Output the [X, Y] coordinate of the center of the cell containing the given text.  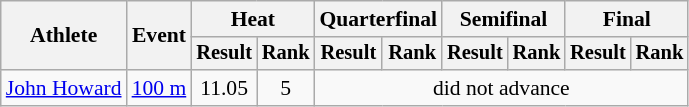
Quarterfinal [378, 19]
100 m [160, 88]
11.05 [224, 88]
Event [160, 36]
Heat [252, 19]
Athlete [64, 36]
Final [626, 19]
John Howard [64, 88]
did not advance [501, 88]
Semifinal [504, 19]
5 [286, 88]
